Return (x, y) of the center of cell containing provided text 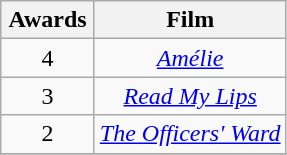
Film (190, 20)
4 (48, 58)
3 (48, 96)
2 (48, 134)
Amélie (190, 58)
Read My Lips (190, 96)
The Officers' Ward (190, 134)
Awards (48, 20)
